Extract the (X, Y) coordinate from the center of the cell holding the provided text.  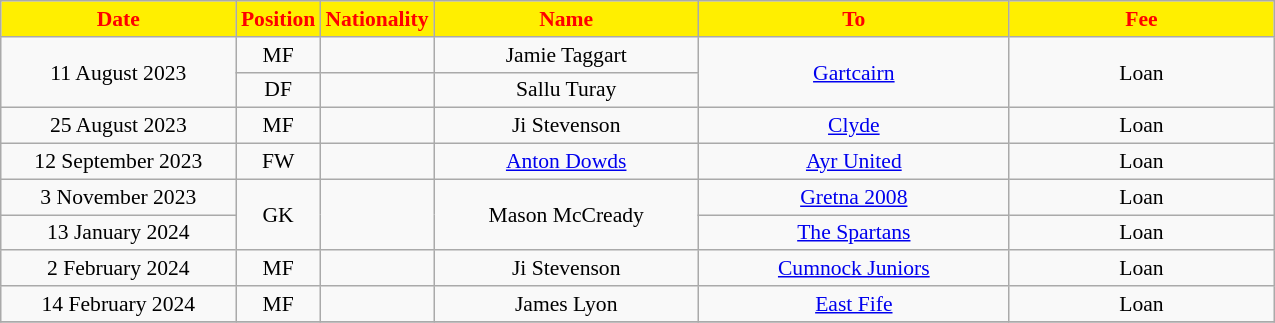
Clyde (854, 126)
James Lyon (566, 304)
Position (278, 19)
Fee (1142, 19)
DF (278, 90)
2 February 2024 (118, 269)
25 August 2023 (118, 126)
14 February 2024 (118, 304)
13 January 2024 (118, 233)
Nationality (376, 19)
Gretna 2008 (854, 197)
GK (278, 214)
Date (118, 19)
Sallu Turay (566, 90)
Ayr United (854, 162)
East Fife (854, 304)
12 September 2023 (118, 162)
Gartcairn (854, 72)
Jamie Taggart (566, 55)
11 August 2023 (118, 72)
3 November 2023 (118, 197)
FW (278, 162)
Anton Dowds (566, 162)
Name (566, 19)
The Spartans (854, 233)
Cumnock Juniors (854, 269)
Mason McCready (566, 214)
To (854, 19)
